Capture the cell that displays the provided text and extract its (X, Y) central coordinate. 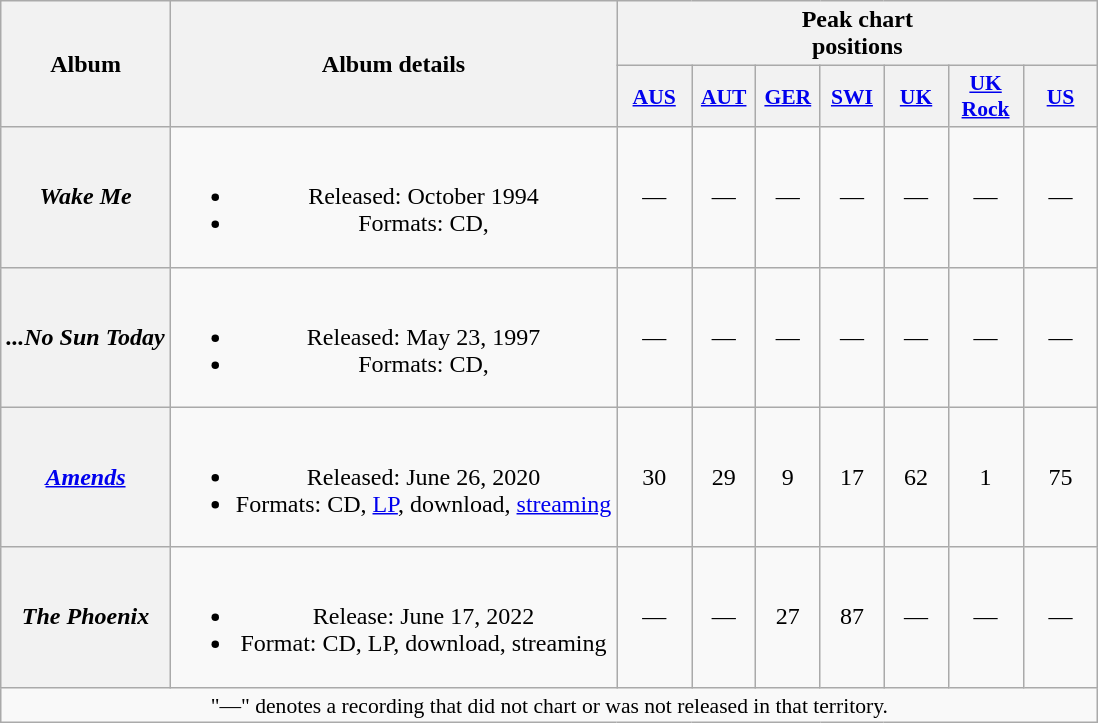
9 (788, 477)
The Phoenix (86, 617)
87 (852, 617)
29 (724, 477)
UKRock (986, 96)
UK (916, 96)
Amends (86, 477)
GER (788, 96)
Album details (393, 64)
Peak chartpositions (858, 34)
Released: October 1994Formats: CD, (393, 197)
75 (1060, 477)
Release: June 17, 2022Format: CD, LP, download, streaming (393, 617)
1 (986, 477)
AUT (724, 96)
Wake Me (86, 197)
Album (86, 64)
SWI (852, 96)
62 (916, 477)
27 (788, 617)
Released: May 23, 1997Formats: CD, (393, 337)
Released: June 26, 2020Formats: CD, LP, download, streaming (393, 477)
30 (654, 477)
...No Sun Today (86, 337)
US (1060, 96)
"—" denotes a recording that did not chart or was not released in that territory. (550, 705)
17 (852, 477)
AUS (654, 96)
